Identify which cell holds the provided text, then report its [x, y] central coordinate. 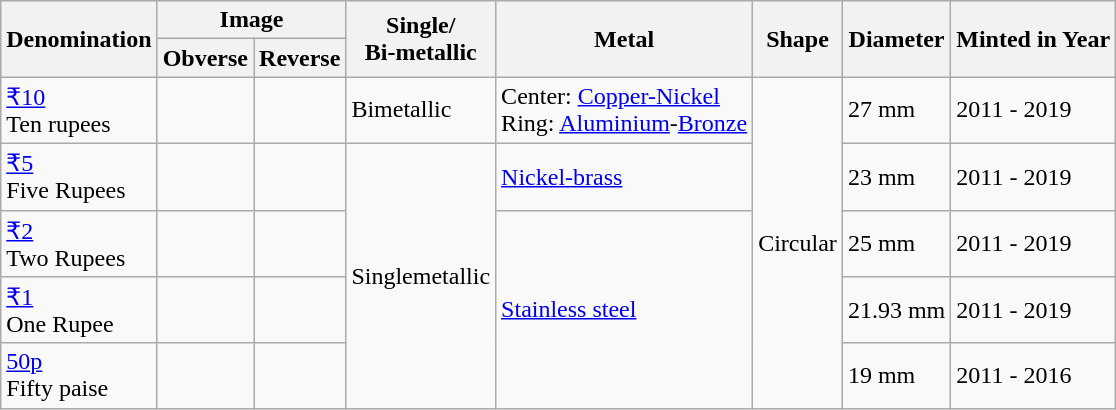
₹2Two Rupees [79, 244]
Nickel-brass [624, 176]
₹1One Rupee [79, 310]
25 mm [896, 244]
19 mm [896, 376]
Singlemetallic [421, 276]
Circular [798, 242]
Bimetallic [421, 110]
Image [252, 20]
Metal [624, 39]
Minted in Year [1034, 39]
Denomination [79, 39]
23 mm [896, 176]
27 mm [896, 110]
Diameter [896, 39]
21.93 mm [896, 310]
Center: Copper-NickelRing: Aluminium-Bronze [624, 110]
Shape [798, 39]
Reverse [300, 58]
Obverse [205, 58]
Stainless steel [624, 309]
₹5Five Rupees [79, 176]
₹10Ten rupees [79, 110]
2011 - 2016 [1034, 376]
Single/Bi-metallic [421, 39]
50pFifty paise [79, 376]
